Capture the cell that displays the provided text and extract its (X, Y) central coordinate. 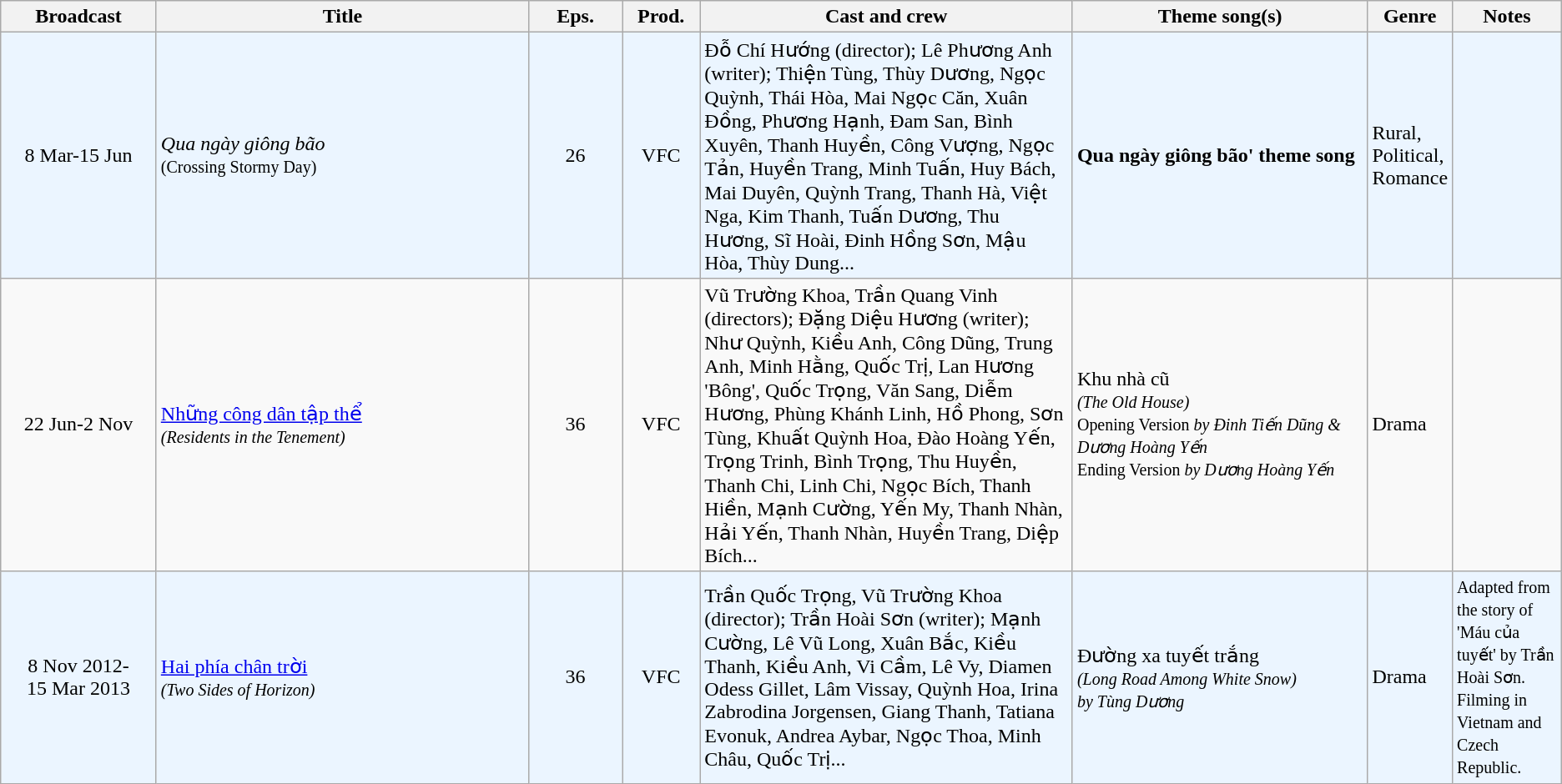
Prod. (661, 17)
Cast and crew (886, 17)
8 Nov 2012-15 Mar 2013 (78, 677)
Broadcast (78, 17)
Qua ngày giông bão (Crossing Stormy Day) (342, 155)
Notes (1507, 17)
Theme song(s) (1220, 17)
Đường xa tuyết trắng (Long Road Among White Snow)by Tùng Dương (1220, 677)
Qua ngày giông bão' theme song (1220, 155)
Eps. (576, 17)
8 Mar-15 Jun (78, 155)
Khu nhà cũ (The Old House)Opening Version by Đinh Tiến Dũng & Dương Hoàng YếnEnding Version by Dương Hoàng Yến (1220, 425)
Rural, Political, Romance (1410, 155)
Hai phía chân trời (Two Sides of Horizon) (342, 677)
Title (342, 17)
Những công dân tập thể (Residents in the Tenement) (342, 425)
22 Jun-2 Nov (78, 425)
Adapted from the story of 'Máu của tuyết' by Trần Hoài Sơn.Filming in Vietnam and Czech Republic. (1507, 677)
26 (576, 155)
Genre (1410, 17)
